Return the (x, y) coordinate for the center point of the cell that contains the specified text.  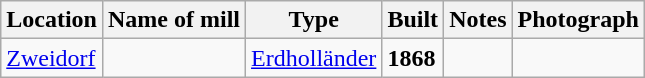
Name of mill (174, 20)
Type (314, 20)
Location (52, 20)
Photograph (578, 20)
1868 (413, 58)
Erdholländer (314, 58)
Built (413, 20)
Notes (478, 20)
Zweidorf (52, 58)
